Capture the cell that displays the provided text and extract its (x, y) central coordinate. 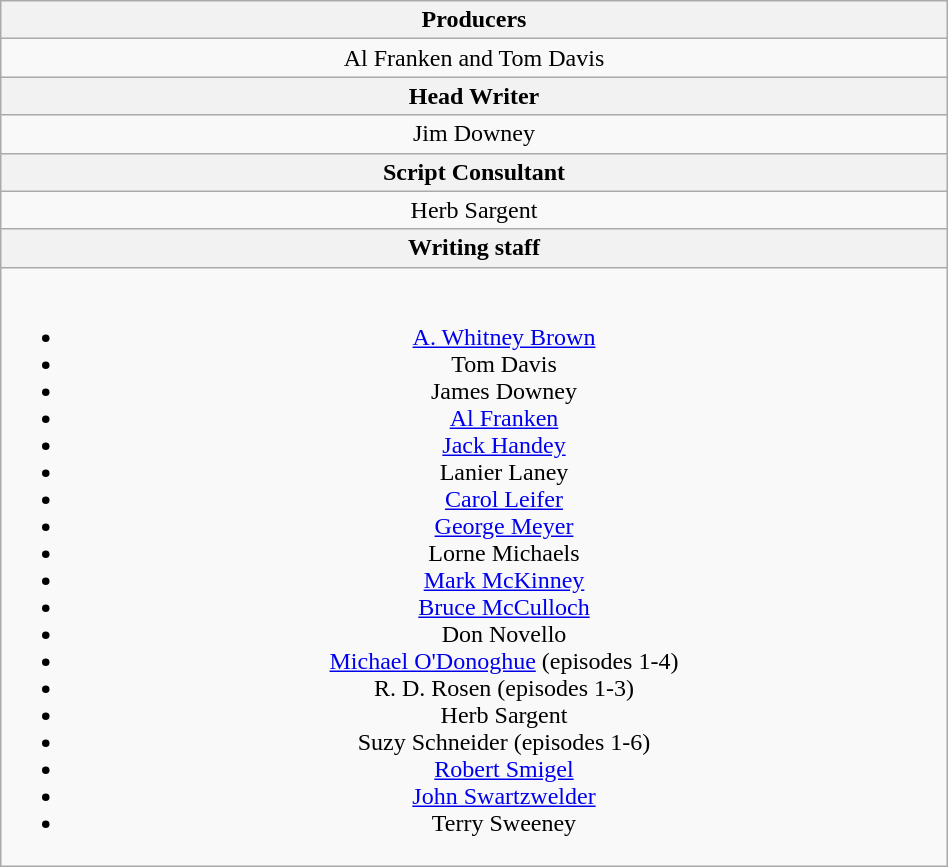
Writing staff (474, 248)
Script Consultant (474, 172)
Al Franken and Tom Davis (474, 58)
Head Writer (474, 96)
Producers (474, 20)
Jim Downey (474, 134)
Herb Sargent (474, 210)
